Pinpoint the cell where the given text exists, returning its (X, Y) midpoint coordinate. 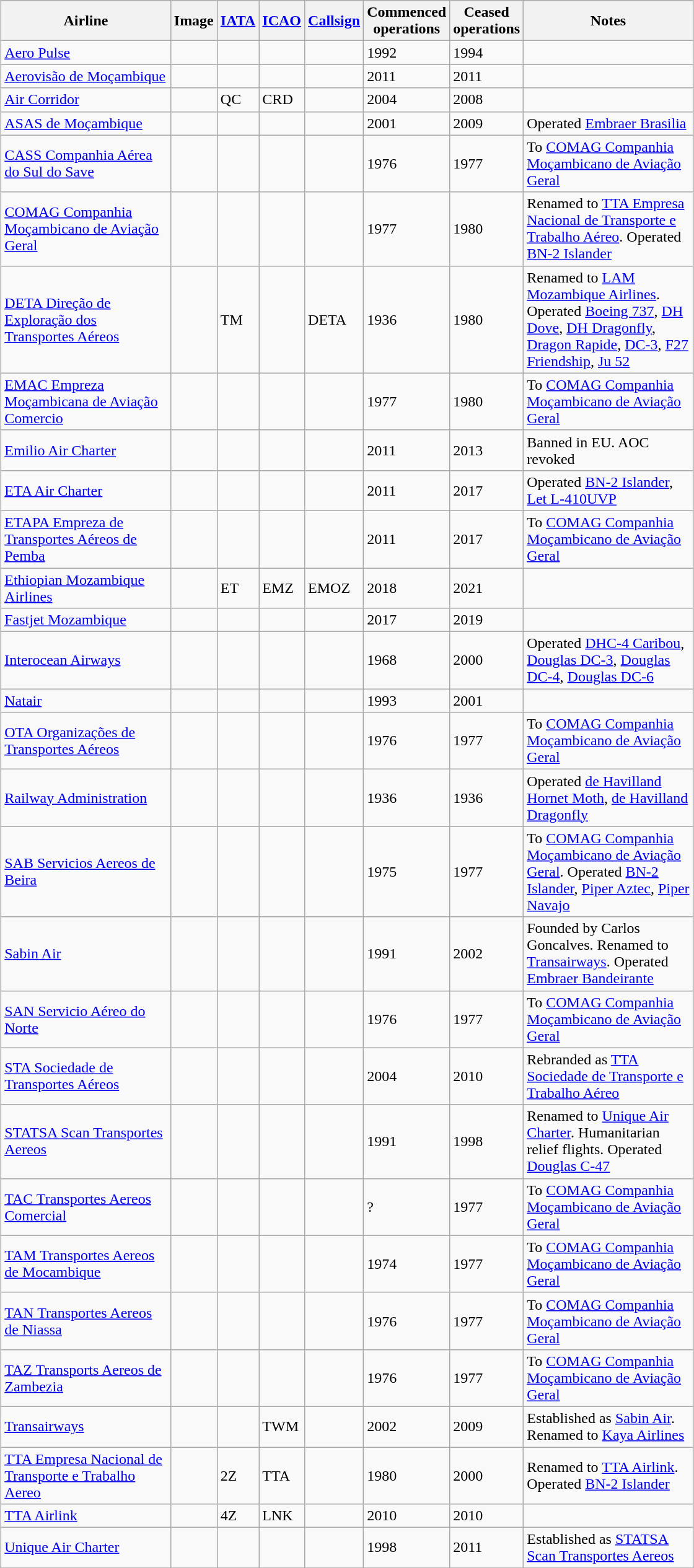
IATA (238, 21)
Operated DHC-4 Caribou, Douglas DC-3, Douglas DC-4, Douglas DC-6 (608, 660)
TTA Airlink (86, 1516)
Renamed to LAM Mozambique Airlines. Operated Boeing 737, DH Dove, DH Dragonfly, Dragon Rapide, DC-3, F27 Friendship, Ju 52 (608, 320)
STATSA Scan Transportes Aereos (86, 1141)
TM (238, 320)
Aerovisão de Moçambique (86, 76)
DETA (335, 320)
1968 (406, 660)
TTA Empresa Nacional de Transporte e Trabalho Aereo (86, 1476)
Airline (86, 21)
Renamed to TTA Empresa Nacional de Transporte e Trabalho Aéreo. Operated BN-2 Islander (608, 229)
ETAPA Empreza de Transportes Aéreos de Pemba (86, 539)
Rebranded as TTA Sociedade de Transporte e Trabalho Aéreo (608, 1076)
Notes (608, 21)
DETA Direção de Exploração dos Transportes Aéreos (86, 320)
TTA (282, 1476)
Commencedoperations (406, 21)
Image (193, 21)
2013 (487, 450)
Ethiopian Mozambique Airlines (86, 587)
2018 (406, 587)
Founded by Carlos Goncalves. Renamed to Transairways. Operated Embraer Bandeirante (608, 954)
1975 (406, 872)
CRD (282, 100)
Operated Embraer Brasilia (608, 123)
Operated de Havilland Hornet Moth, de Havilland Dragonfly (608, 798)
SAB Servicios Aereos de Beira (86, 872)
COMAG Companhia Moçambicano de Aviação Geral (86, 229)
1993 (406, 701)
2019 (487, 620)
Unique Air Charter (86, 1548)
4Z (238, 1516)
Established as STATSA Scan Transportes Aereos (608, 1548)
Interocean Airways (86, 660)
Aero Pulse (86, 53)
TAN Transportes Aereos de Niassa (86, 1321)
TAM Transportes Aereos de Mocambique (86, 1264)
ASAS de Moçambique (86, 123)
Emilio Air Charter (86, 450)
STA Sociedade de Transportes Aéreos (86, 1076)
1992 (406, 53)
Callsign (335, 21)
2Z (238, 1476)
Sabin Air (86, 954)
EMAC Empreza Moçambicana de Aviação Comercio (86, 401)
EMZ (282, 587)
Established as Sabin Air. Renamed to Kaya Airlines (608, 1426)
SAN Servicio Aéreo do Norte (86, 1019)
Natair (86, 701)
ET (238, 587)
ETA Air Charter (86, 491)
TAC Transportes Aereos Comercial (86, 1207)
Banned in EU. AOC revoked (608, 450)
LNK (282, 1516)
QC (238, 100)
To COMAG Companhia Moçambicano de Aviação Geral. Operated BN-2 Islander, Piper Aztec, Piper Navajo (608, 872)
Ceasedoperations (487, 21)
TAZ Transports Aereos de Zambezia (86, 1378)
ICAO (282, 21)
Transairways (86, 1426)
2021 (487, 587)
Renamed to Unique Air Charter. Humanitarian relief flights. Operated Douglas C-47 (608, 1141)
Railway Administration (86, 798)
Operated BN-2 Islander, Let L-410UVP (608, 491)
? (406, 1207)
2008 (487, 100)
OTA Organizações de Transportes Aéreos (86, 741)
1994 (487, 53)
Renamed to TTA Airlink. Operated BN-2 Islander (608, 1476)
EMOZ (335, 587)
TWM (282, 1426)
CASS Companhia Aérea do Sul do Save (86, 164)
Fastjet Mozambique (86, 620)
1974 (406, 1264)
Air Corridor (86, 100)
